Output the (X, Y) coordinate of the center of the cell containing the given text.  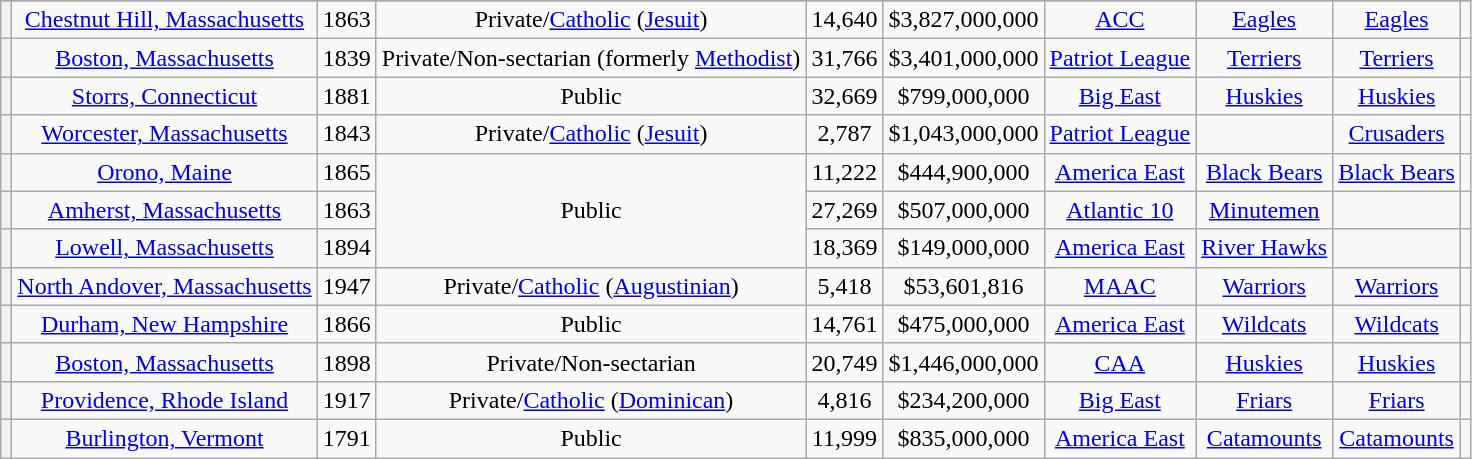
$234,200,000 (964, 400)
14,640 (844, 20)
$3,401,000,000 (964, 58)
1898 (346, 362)
32,669 (844, 96)
Lowell, Massachusetts (164, 248)
$149,000,000 (964, 248)
5,418 (844, 286)
11,999 (844, 438)
$3,827,000,000 (964, 20)
Orono, Maine (164, 172)
Durham, New Hampshire (164, 324)
Amherst, Massachusetts (164, 210)
$835,000,000 (964, 438)
1839 (346, 58)
Private/Non-sectarian (591, 362)
North Andover, Massachusetts (164, 286)
11,222 (844, 172)
20,749 (844, 362)
CAA (1120, 362)
1894 (346, 248)
$1,043,000,000 (964, 134)
Storrs, Connecticut (164, 96)
31,766 (844, 58)
ACC (1120, 20)
1947 (346, 286)
$799,000,000 (964, 96)
2,787 (844, 134)
Worcester, Massachusetts (164, 134)
Atlantic 10 (1120, 210)
$475,000,000 (964, 324)
1843 (346, 134)
1865 (346, 172)
4,816 (844, 400)
Minutemen (1264, 210)
River Hawks (1264, 248)
Private/Catholic (Dominican) (591, 400)
Private/Catholic (Augustinian) (591, 286)
Providence, Rhode Island (164, 400)
18,369 (844, 248)
$1,446,000,000 (964, 362)
$444,900,000 (964, 172)
Crusaders (1397, 134)
Chestnut Hill, Massachusetts (164, 20)
1791 (346, 438)
MAAC (1120, 286)
Private/Non-sectarian (formerly Methodist) (591, 58)
$53,601,816 (964, 286)
14,761 (844, 324)
1866 (346, 324)
Burlington, Vermont (164, 438)
$507,000,000 (964, 210)
1881 (346, 96)
1917 (346, 400)
27,269 (844, 210)
